Pinpoint the cell where the given text exists, returning its (x, y) midpoint coordinate. 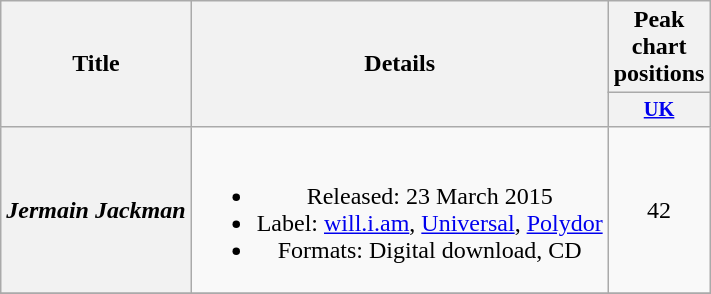
42 (659, 210)
Jermain Jackman (96, 210)
UK (659, 110)
Peak chart positions (659, 47)
Title (96, 64)
Details (400, 64)
Released: 23 March 2015Label: will.i.am, Universal, PolydorFormats: Digital download, CD (400, 210)
